Output the (X, Y) coordinate of the center of the cell containing the given text.  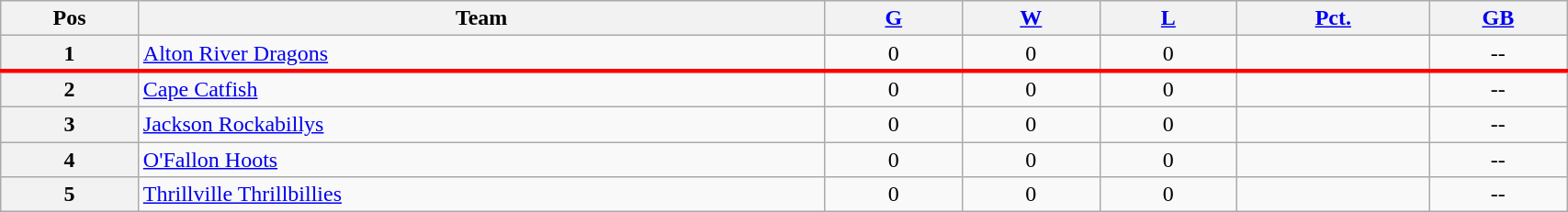
Thrillville Thrillbillies (481, 195)
GB (1498, 18)
3 (70, 124)
W (1032, 18)
Team (481, 18)
O'Fallon Hoots (481, 159)
Cape Catfish (481, 89)
Alton River Dragons (481, 53)
L (1168, 18)
G (894, 18)
Jackson Rockabillys (481, 124)
4 (70, 159)
5 (70, 195)
Pos (70, 18)
Pct. (1334, 18)
2 (70, 89)
1 (70, 53)
